Locate the cell with the specified text and output its (X, Y) center coordinate. 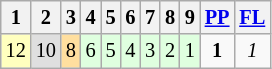
7 (150, 17)
12 (16, 51)
10 (46, 51)
PP (218, 17)
FL (252, 17)
9 (190, 17)
